Capture the cell that displays the provided text and extract its (X, Y) central coordinate. 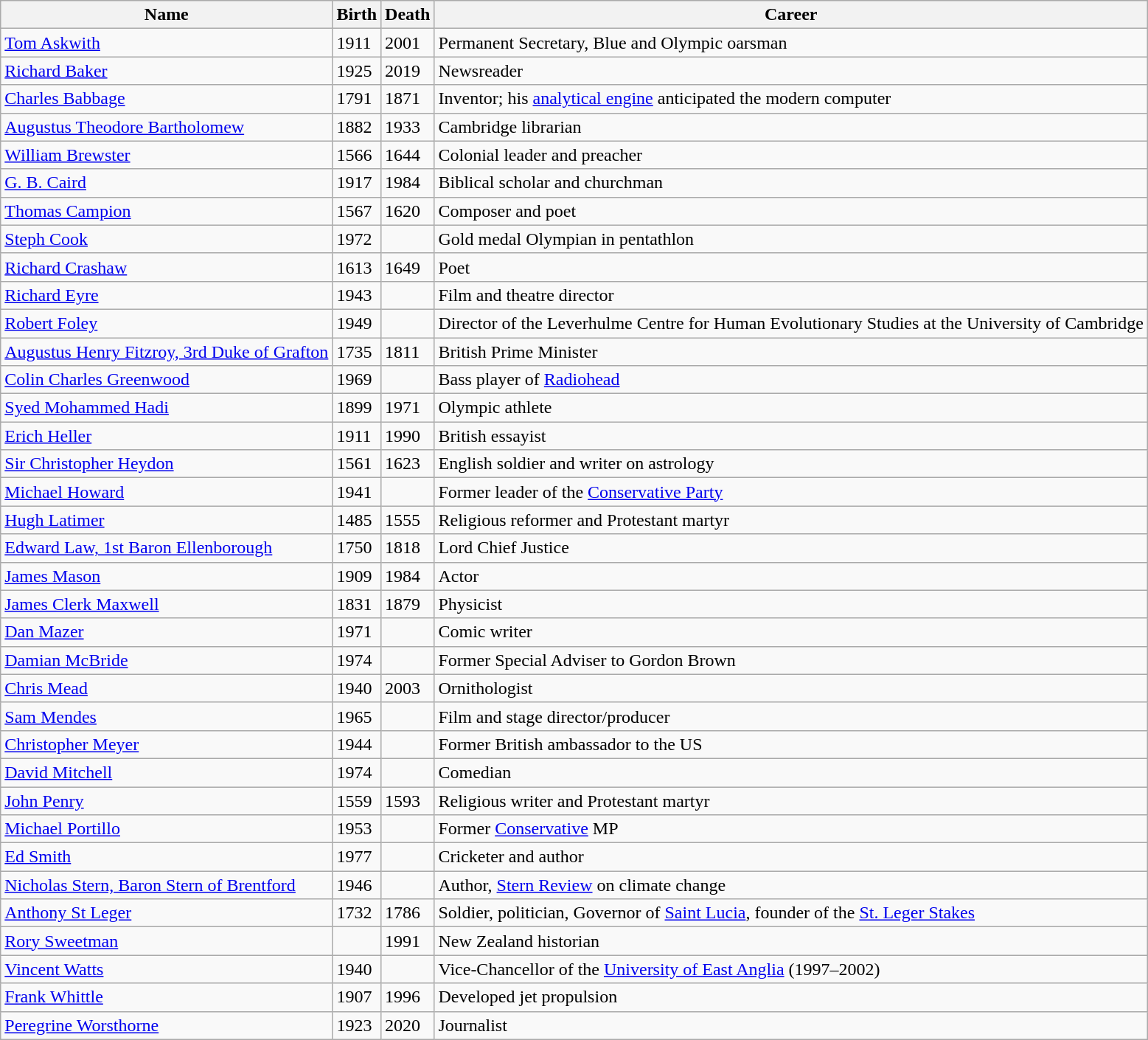
1899 (357, 408)
1944 (357, 744)
Rory Sweetman (167, 941)
Soldier, politician, Governor of Saint Lucia, founder of the St. Leger Stakes (790, 913)
1561 (357, 464)
1831 (357, 604)
Developed jet propulsion (790, 997)
1623 (408, 464)
1972 (357, 239)
Career (790, 15)
Death (408, 15)
Christopher Meyer (167, 744)
1909 (357, 576)
Thomas Campion (167, 211)
Name (167, 15)
Steph Cook (167, 239)
Physicist (790, 604)
Frank Whittle (167, 997)
Peregrine Worsthorne (167, 1025)
1917 (357, 183)
Lord Chief Justice (790, 548)
Birth (357, 15)
Hugh Latimer (167, 520)
Poet (790, 267)
1613 (357, 267)
John Penry (167, 800)
Religious reformer and Protestant martyr (790, 520)
G. B. Caird (167, 183)
1933 (408, 127)
Olympic athlete (790, 408)
Ed Smith (167, 857)
Vice-Chancellor of the University of East Anglia (1997–2002) (790, 969)
Colin Charles Greenwood (167, 380)
British essayist (790, 436)
2003 (408, 688)
James Mason (167, 576)
1750 (357, 548)
Bass player of Radiohead (790, 380)
1907 (357, 997)
Richard Baker (167, 71)
Author, Stern Review on climate change (790, 885)
Inventor; his analytical engine anticipated the modern computer (790, 99)
1996 (408, 997)
Cricketer and author (790, 857)
Augustus Henry Fitzroy, 3rd Duke of Grafton (167, 352)
Vincent Watts (167, 969)
Actor (790, 576)
Director of the Leverhulme Centre for Human Evolutionary Studies at the University of Cambridge (790, 323)
1879 (408, 604)
Nicholas Stern, Baron Stern of Brentford (167, 885)
1965 (357, 716)
1566 (357, 155)
Tom Askwith (167, 43)
British Prime Minister (790, 352)
Gold medal Olympian in pentathlon (790, 239)
1923 (357, 1025)
1649 (408, 267)
1735 (357, 352)
1567 (357, 211)
Religious writer and Protestant martyr (790, 800)
Dan Mazer (167, 632)
Edward Law, 1st Baron Ellenborough (167, 548)
1786 (408, 913)
New Zealand historian (790, 941)
Charles Babbage (167, 99)
Michael Portillo (167, 829)
Richard Crashaw (167, 267)
1925 (357, 71)
William Brewster (167, 155)
1791 (357, 99)
Former leader of the Conservative Party (790, 492)
Robert Foley (167, 323)
1593 (408, 800)
Film and stage director/producer (790, 716)
1811 (408, 352)
1953 (357, 829)
Journalist (790, 1025)
Film and theatre director (790, 295)
Composer and poet (790, 211)
1949 (357, 323)
Sir Christopher Heydon (167, 464)
Colonial leader and preacher (790, 155)
1559 (357, 800)
1485 (357, 520)
1732 (357, 913)
Richard Eyre (167, 295)
Biblical scholar and churchman (790, 183)
2001 (408, 43)
Comic writer (790, 632)
Permanent Secretary, Blue and Olympic oarsman (790, 43)
Damian McBride (167, 660)
2020 (408, 1025)
1941 (357, 492)
Former Special Adviser to Gordon Brown (790, 660)
1555 (408, 520)
1818 (408, 548)
Former British ambassador to the US (790, 744)
1644 (408, 155)
1977 (357, 857)
1882 (357, 127)
1620 (408, 211)
2019 (408, 71)
Augustus Theodore Bartholomew (167, 127)
Ornithologist (790, 688)
Michael Howard (167, 492)
Sam Mendes (167, 716)
Chris Mead (167, 688)
Anthony St Leger (167, 913)
1990 (408, 436)
Syed Mohammed Hadi (167, 408)
Comedian (790, 772)
Former Conservative MP (790, 829)
1946 (357, 885)
David Mitchell (167, 772)
Erich Heller (167, 436)
1943 (357, 295)
Cambridge librarian (790, 127)
1871 (408, 99)
1969 (357, 380)
1991 (408, 941)
English soldier and writer on astrology (790, 464)
James Clerk Maxwell (167, 604)
Newsreader (790, 71)
